Scan for the cell matching the given text and deliver its (X, Y) coordinate at center. 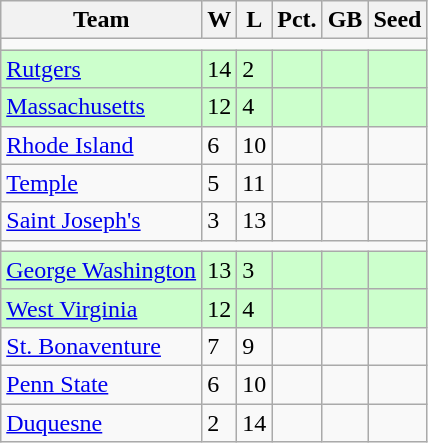
5 (220, 183)
Saint Joseph's (102, 221)
Pct. (297, 20)
Rutgers (102, 69)
George Washington (102, 270)
GB (345, 20)
L (254, 20)
Seed (398, 20)
West Virginia (102, 308)
Rhode Island (102, 145)
St. Bonaventure (102, 346)
W (220, 20)
9 (254, 346)
Duquesne (102, 423)
Massachusetts (102, 107)
11 (254, 183)
Penn State (102, 384)
7 (220, 346)
Team (102, 20)
Temple (102, 183)
